Identify which cell holds the provided text, then report its [X, Y] central coordinate. 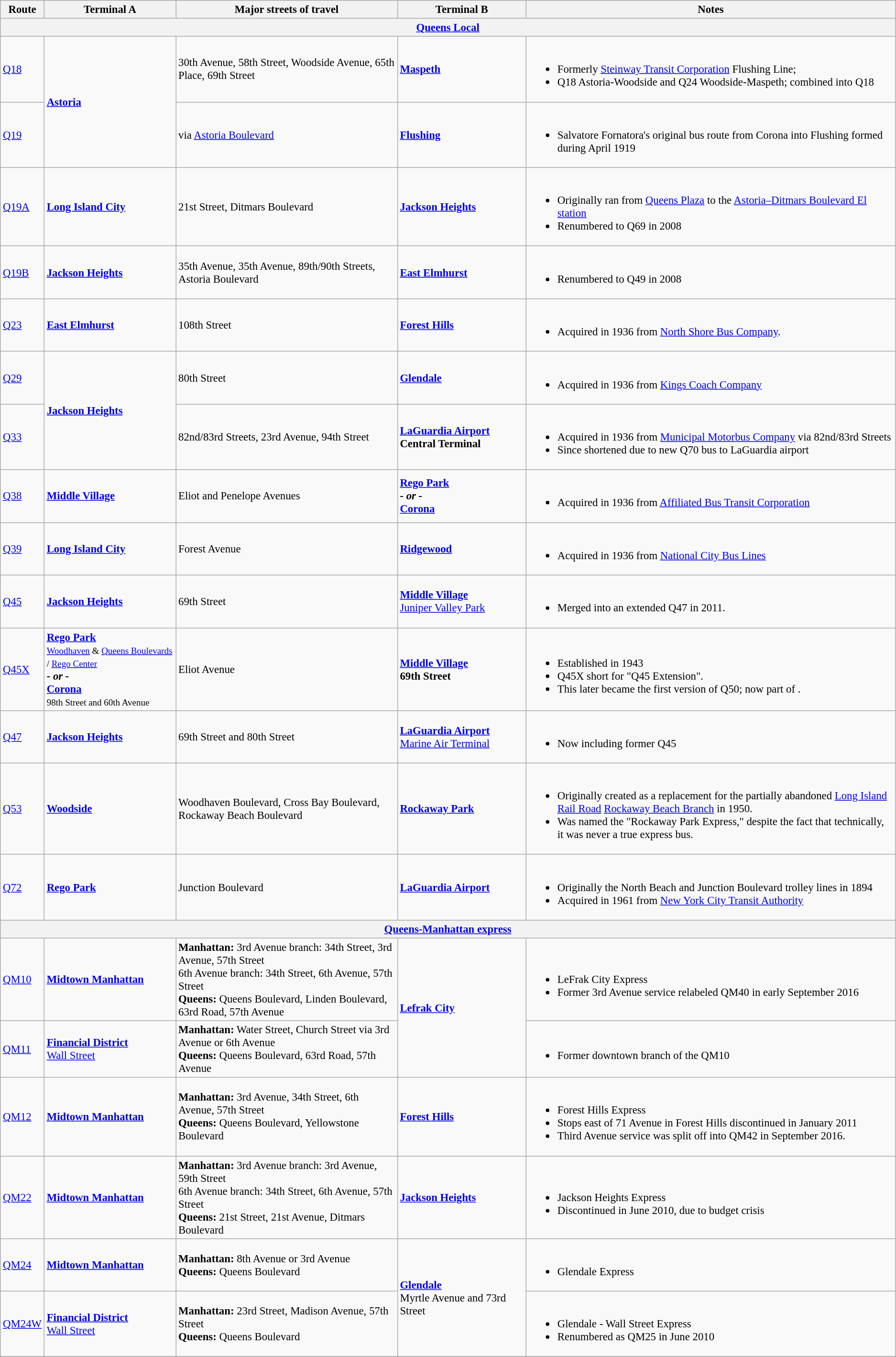
Manhattan: 8th Avenue or 3rd AvenueQueens: Queens Boulevard [287, 1265]
Flushing [462, 135]
Glendale [462, 378]
Now including former Q45 [710, 737]
108th Street [287, 325]
Acquired in 1936 from North Shore Bus Company. [710, 325]
Manhattan: Water Street, Church Street via 3rd Avenue or 6th AvenueQueens: Queens Boulevard, 63rd Road, 57th Avenue [287, 1049]
Jackson Heights ExpressDiscontinued in June 2010, due to budget crisis [710, 1198]
Merged into an extended Q47 in 2011. [710, 602]
Q45 [22, 602]
Rockaway Park [462, 808]
QM24 [22, 1265]
Junction Boulevard [287, 888]
Q23 [22, 325]
Woodside [110, 808]
Route [22, 10]
Ridgewood [462, 549]
Formerly Steinway Transit Corporation Flushing Line;Q18 Astoria-Woodside and Q24 Woodside-Maspeth; combined into Q18 [710, 69]
Q19 [22, 135]
Originally the North Beach and Junction Boulevard trolley lines in 1894Acquired in 1961 from New York City Transit Authority [710, 888]
Major streets of travel [287, 10]
Q29 [22, 378]
Queens-Manhattan express [448, 929]
Q33 [22, 437]
Eliot Avenue [287, 670]
Q39 [22, 549]
Forest Avenue [287, 549]
Acquired in 1936 from Kings Coach Company [710, 378]
35th Avenue, 35th Avenue, 89th/90th Streets, Astoria Boulevard [287, 273]
Former downtown branch of the QM10 [710, 1049]
Glendale Express [710, 1265]
LaGuardia AirportMarine Air Terminal [462, 737]
Acquired in 1936 from Municipal Motorbus Company via 82nd/83rd StreetsSince shortened due to new Q70 bus to LaGuardia airport [710, 437]
Renumbered to Q49 in 2008 [710, 273]
69th Street and 80th Street [287, 737]
Rego Park [110, 888]
QM10 [22, 980]
Terminal B [462, 10]
30th Avenue, 58th Street, Woodside Avenue, 65th Place, 69th Street [287, 69]
Glendale - Wall Street ExpressRenumbered as QM25 in June 2010 [710, 1324]
Acquired in 1936 from National City Bus Lines [710, 549]
Q72 [22, 888]
Acquired in 1936 from Affiliated Bus Transit Corporation [710, 496]
QM12 [22, 1117]
LaGuardia Airport [462, 888]
Middle Village [110, 496]
LaGuardia Airport Central Terminal [462, 437]
via Astoria Boulevard [287, 135]
Q45X [22, 670]
QM24W [22, 1324]
Q47 [22, 737]
Middle Village69th Street [462, 670]
21st Street, Ditmars Boulevard [287, 207]
Rego Park- or -Corona [462, 496]
LeFrak City ExpressFormer 3rd Avenue service relabeled QM40 in early September 2016 [710, 980]
Q53 [22, 808]
Established in 1943Q45X short for "Q45 Extension".This later became the first version of Q50; now part of . [710, 670]
Q38 [22, 496]
Queens Local [448, 28]
Q19A [22, 207]
Rego ParkWoodhaven & Queens Boulevards / Rego Center- or -Corona98th Street and 60th Avenue [110, 670]
Manhattan: 23rd Street, Madison Avenue, 57th StreetQueens: Queens Boulevard [287, 1324]
Astoria [110, 102]
Maspeth [462, 69]
Middle VillageJuniper Valley Park [462, 602]
80th Street [287, 378]
Salvatore Fornatora's original bus route from Corona into Flushing formed during April 1919 [710, 135]
QM11 [22, 1049]
QM22 [22, 1198]
Eliot and Penelope Avenues [287, 496]
82nd/83rd Streets, 23rd Avenue, 94th Street [287, 437]
69th Street [287, 602]
Woodhaven Boulevard, Cross Bay Boulevard, Rockaway Beach Boulevard [287, 808]
GlendaleMyrtle Avenue and 73rd Street [462, 1297]
Q18 [22, 69]
Terminal A [110, 10]
Lefrak City [462, 1007]
Originally ran from Queens Plaza to the Astoria–Ditmars Boulevard El stationRenumbered to Q69 in 2008 [710, 207]
Q19B [22, 273]
Notes [710, 10]
Manhattan: 3rd Avenue, 34th Street, 6th Avenue, 57th StreetQueens: Queens Boulevard, Yellowstone Boulevard [287, 1117]
